Output the (x, y) coordinate of the center of the cell containing the given text.  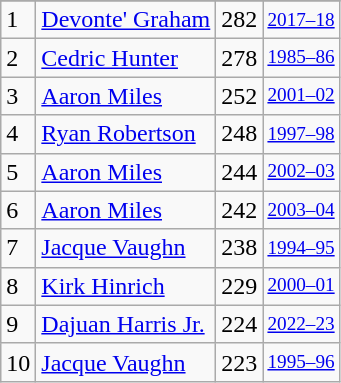
5 (18, 172)
1994–95 (301, 248)
1997–98 (301, 134)
242 (240, 210)
224 (240, 324)
Dajuan Harris Jr. (126, 324)
229 (240, 286)
1995–96 (301, 362)
2001–02 (301, 96)
Cedric Hunter (126, 58)
244 (240, 172)
278 (240, 58)
3 (18, 96)
Ryan Robertson (126, 134)
223 (240, 362)
9 (18, 324)
6 (18, 210)
10 (18, 362)
252 (240, 96)
2003–04 (301, 210)
282 (240, 20)
Kirk Hinrich (126, 286)
4 (18, 134)
1 (18, 20)
2000–01 (301, 286)
2022–23 (301, 324)
8 (18, 286)
2 (18, 58)
248 (240, 134)
7 (18, 248)
Devonte' Graham (126, 20)
1985–86 (301, 58)
2002–03 (301, 172)
2017–18 (301, 20)
238 (240, 248)
